Locate the cell with the specified text and output its (X, Y) center coordinate. 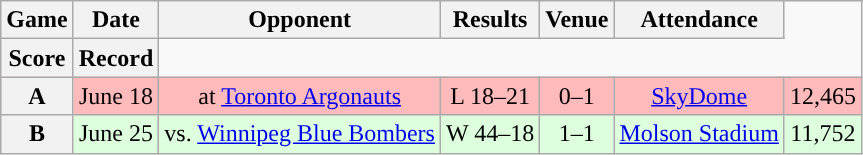
0–1 (577, 96)
Record (116, 58)
W 44–18 (490, 134)
A (37, 96)
L 18–21 (490, 96)
at Toronto Argonauts (300, 96)
Venue (577, 20)
11,752 (822, 134)
SkyDome (699, 96)
Game (37, 20)
June 18 (116, 96)
Opponent (300, 20)
B (37, 134)
Date (116, 20)
12,465 (822, 96)
Attendance (699, 20)
Molson Stadium (699, 134)
vs. Winnipeg Blue Bombers (300, 134)
1–1 (577, 134)
June 25 (116, 134)
Results (490, 20)
Score (37, 58)
